Find where the given text appears and provide that cell's center as (x, y) coordinate. 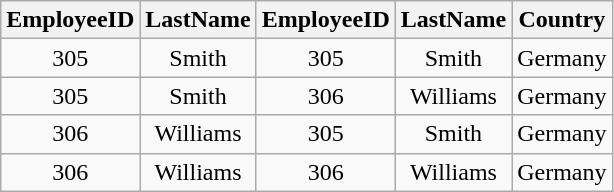
Country (562, 20)
